Identify which cell holds the provided text, then report its [x, y] central coordinate. 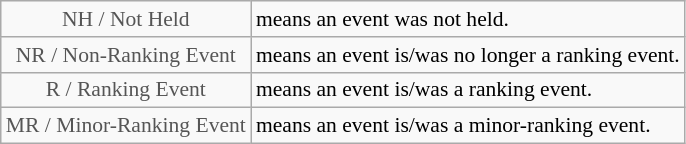
NR / Non-Ranking Event [126, 55]
R / Ranking Event [126, 90]
means an event is/was a minor-ranking event. [468, 126]
means an event is/was no longer a ranking event. [468, 55]
MR / Minor-Ranking Event [126, 126]
means an event is/was a ranking event. [468, 90]
means an event was not held. [468, 19]
NH / Not Held [126, 19]
